Find where the given text appears and provide that cell's center as [x, y] coordinate. 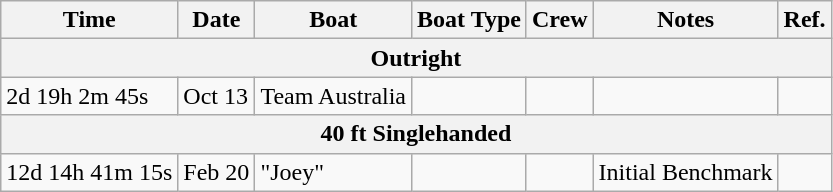
Crew [560, 20]
Feb 20 [216, 172]
Initial Benchmark [686, 172]
Outright [416, 58]
Time [90, 20]
12d 14h 41m 15s [90, 172]
Notes [686, 20]
Oct 13 [216, 96]
Boat Type [470, 20]
Team Australia [334, 96]
Boat [334, 20]
Date [216, 20]
40 ft Singlehanded [416, 134]
"Joey" [334, 172]
Ref. [804, 20]
2d 19h 2m 45s [90, 96]
